Return (x, y) of the center of cell containing provided text 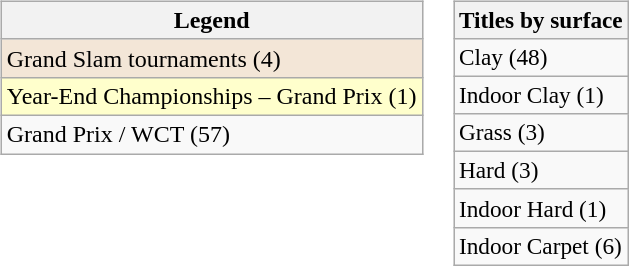
Grand Slam tournaments (4) (212, 58)
Year-End Championships – Grand Prix (1) (212, 96)
Grass (3) (542, 133)
Hard (3) (542, 171)
Indoor Hard (1) (542, 208)
Grand Prix / WCT (57) (212, 134)
Indoor Clay (1) (542, 95)
Legend (212, 20)
Indoor Carpet (6) (542, 246)
Clay (48) (542, 57)
Titles by surface (542, 20)
